Identify which cell holds the provided text, then report its [X, Y] central coordinate. 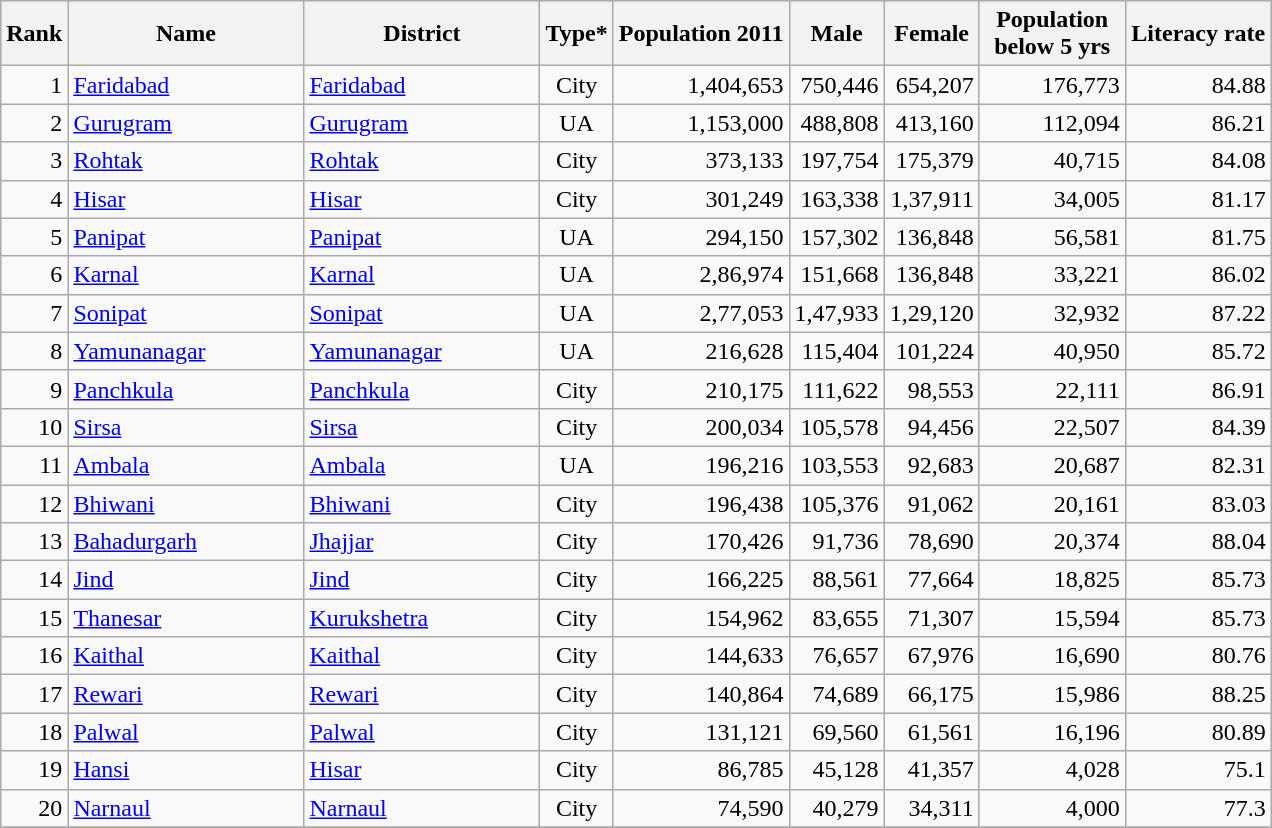
Kurukshetra [422, 618]
10 [34, 427]
22,111 [1052, 389]
105,376 [836, 503]
Bahadurgarh [186, 542]
82.31 [1198, 465]
12 [34, 503]
294,150 [701, 237]
373,133 [701, 161]
105,578 [836, 427]
16 [34, 656]
101,224 [932, 351]
166,225 [701, 580]
40,279 [836, 808]
Male [836, 34]
14 [34, 580]
Type* [576, 34]
488,808 [836, 123]
654,207 [932, 85]
154,962 [701, 618]
18,825 [1052, 580]
74,590 [701, 808]
15 [34, 618]
6 [34, 275]
Population 2011 [701, 34]
17 [34, 694]
4,028 [1052, 770]
157,302 [836, 237]
216,628 [701, 351]
13 [34, 542]
34,311 [932, 808]
2,86,974 [701, 275]
9 [34, 389]
45,128 [836, 770]
34,005 [1052, 199]
170,426 [701, 542]
20,161 [1052, 503]
86.91 [1198, 389]
Name [186, 34]
1,29,120 [932, 313]
75.1 [1198, 770]
94,456 [932, 427]
88,561 [836, 580]
200,034 [701, 427]
33,221 [1052, 275]
140,864 [701, 694]
11 [34, 465]
Literacy rate [1198, 34]
91,736 [836, 542]
103,553 [836, 465]
196,438 [701, 503]
16,196 [1052, 732]
Population below 5 yrs [1052, 34]
77,664 [932, 580]
15,986 [1052, 694]
301,249 [701, 199]
77.3 [1198, 808]
86.02 [1198, 275]
88.04 [1198, 542]
84.39 [1198, 427]
District [422, 34]
Jhajjar [422, 542]
40,715 [1052, 161]
1 [34, 85]
Thanesar [186, 618]
Rank [34, 34]
151,668 [836, 275]
1,153,000 [701, 123]
20 [34, 808]
84.88 [1198, 85]
74,689 [836, 694]
20,374 [1052, 542]
84.08 [1198, 161]
61,561 [932, 732]
5 [34, 237]
3 [34, 161]
112,094 [1052, 123]
8 [34, 351]
111,622 [836, 389]
4 [34, 199]
56,581 [1052, 237]
131,121 [701, 732]
210,175 [701, 389]
15,594 [1052, 618]
413,160 [932, 123]
81.75 [1198, 237]
Female [932, 34]
80.76 [1198, 656]
16,690 [1052, 656]
69,560 [836, 732]
85.72 [1198, 351]
32,932 [1052, 313]
175,379 [932, 161]
88.25 [1198, 694]
7 [34, 313]
67,976 [932, 656]
78,690 [932, 542]
22,507 [1052, 427]
144,633 [701, 656]
196,216 [701, 465]
750,446 [836, 85]
1,404,653 [701, 85]
83,655 [836, 618]
18 [34, 732]
76,657 [836, 656]
1,47,933 [836, 313]
41,357 [932, 770]
98,553 [932, 389]
4,000 [1052, 808]
2 [34, 123]
20,687 [1052, 465]
40,950 [1052, 351]
163,338 [836, 199]
197,754 [836, 161]
19 [34, 770]
115,404 [836, 351]
Hansi [186, 770]
80.89 [1198, 732]
176,773 [1052, 85]
81.17 [1198, 199]
86.21 [1198, 123]
92,683 [932, 465]
71,307 [932, 618]
83.03 [1198, 503]
1,37,911 [932, 199]
2,77,053 [701, 313]
86,785 [701, 770]
91,062 [932, 503]
66,175 [932, 694]
87.22 [1198, 313]
